Output the [X, Y] coordinate of the center of the cell containing the given text.  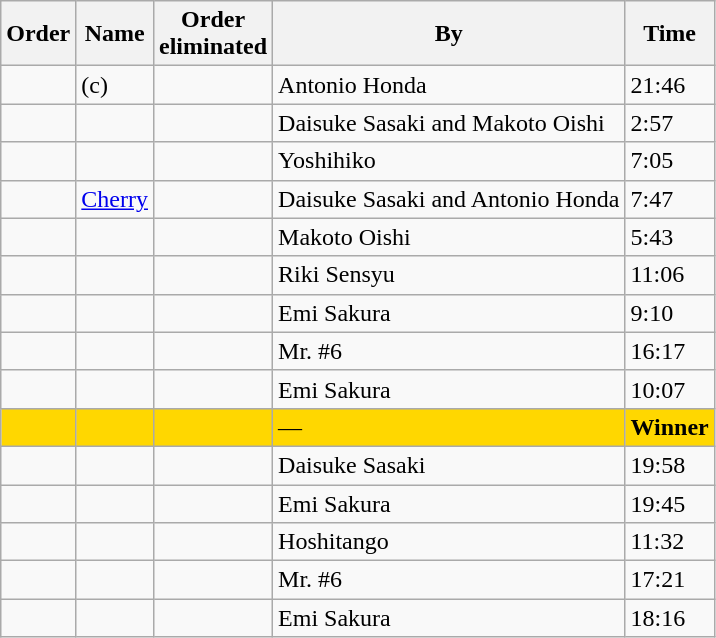
19:58 [670, 465]
11:32 [670, 542]
7:47 [670, 199]
Name [115, 34]
Winner [670, 427]
Ordereliminated [214, 34]
Antonio Honda [449, 85]
21:46 [670, 85]
5:43 [670, 237]
Time [670, 34]
9:10 [670, 313]
Order [38, 34]
10:07 [670, 389]
Yoshihiko [449, 161]
19:45 [670, 503]
17:21 [670, 580]
16:17 [670, 351]
2:57 [670, 123]
11:06 [670, 275]
18:16 [670, 618]
Riki Sensyu [449, 275]
Hoshitango [449, 542]
(c) [115, 85]
By [449, 34]
7:05 [670, 161]
Makoto Oishi [449, 237]
Daisuke Sasaki and Makoto Oishi [449, 123]
— [449, 427]
Daisuke Sasaki and Antonio Honda [449, 199]
Cherry [115, 199]
Daisuke Sasaki [449, 465]
